Identify which cell holds the provided text, then report its [X, Y] central coordinate. 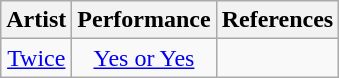
Twice [36, 58]
Artist [36, 20]
Yes or Yes [144, 58]
Performance [144, 20]
References [278, 20]
